From the cell containing the given text, extract its center point as (X, Y) coordinate. 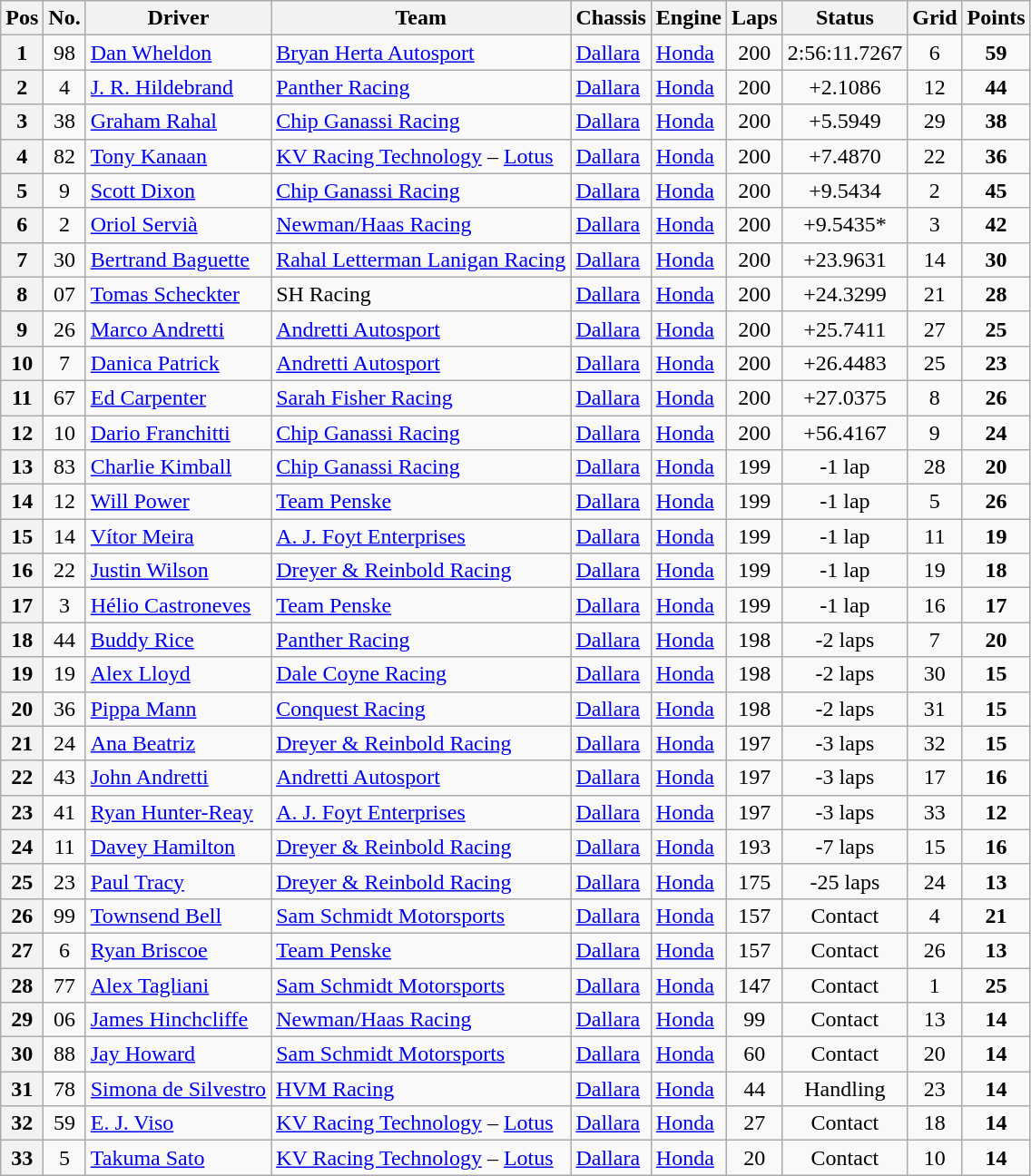
43 (64, 778)
Dale Coyne Racing (421, 674)
Ryan Briscoe (178, 950)
+56.4167 (845, 433)
Tony Kanaan (178, 156)
Hélio Castroneves (178, 605)
Conquest Racing (421, 709)
Alex Lloyd (178, 674)
45 (997, 191)
Takuma Sato (178, 1158)
+7.4870 (845, 156)
Sarah Fisher Racing (421, 397)
+27.0375 (845, 397)
98 (64, 53)
No. (64, 18)
Scott Dixon (178, 191)
Dario Franchitti (178, 433)
Ryan Hunter-Reay (178, 812)
Jay Howard (178, 1054)
2:56:11.7267 (845, 53)
Townsend Bell (178, 916)
193 (754, 847)
06 (64, 1020)
67 (64, 397)
Driver (178, 18)
Dan Wheldon (178, 53)
SH Racing (421, 294)
Ed Carpenter (178, 397)
88 (64, 1054)
+25.7411 (845, 328)
147 (754, 985)
Bryan Herta Autosport (421, 53)
41 (64, 812)
Will Power (178, 502)
42 (997, 225)
Alex Tagliani (178, 985)
Paul Tracy (178, 881)
Points (997, 18)
-25 laps (845, 881)
HVM Racing (421, 1089)
82 (64, 156)
Grid (935, 18)
John Andretti (178, 778)
Rahal Letterman Lanigan Racing (421, 260)
Justin Wilson (178, 571)
+2.1086 (845, 87)
Handling (845, 1089)
-7 laps (845, 847)
+5.5949 (845, 122)
Chassis (611, 18)
Engine (688, 18)
Graham Rahal (178, 122)
Vítor Meira (178, 536)
Pos (22, 18)
Davey Hamilton (178, 847)
Charlie Kimball (178, 467)
+23.9631 (845, 260)
Tomas Scheckter (178, 294)
Laps (754, 18)
Simona de Silvestro (178, 1089)
E. J. Viso (178, 1123)
Ana Beatriz (178, 743)
Oriol Servià (178, 225)
Buddy Rice (178, 640)
60 (754, 1054)
+24.3299 (845, 294)
+26.4483 (845, 363)
175 (754, 881)
James Hinchcliffe (178, 1020)
Danica Patrick (178, 363)
J. R. Hildebrand (178, 87)
Bertrand Baguette (178, 260)
07 (64, 294)
Team (421, 18)
Status (845, 18)
77 (64, 985)
83 (64, 467)
Marco Andretti (178, 328)
Pippa Mann (178, 709)
78 (64, 1089)
+9.5435* (845, 225)
+9.5434 (845, 191)
